Extract the [X, Y] coordinate from the center of the cell holding the provided text.  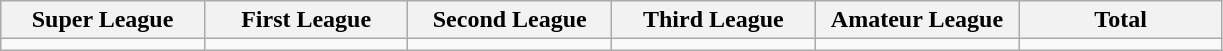
Third League [714, 20]
First League [306, 20]
Amateur League [917, 20]
Second League [510, 20]
Super League [103, 20]
Total [1121, 20]
